Return the (X, Y) coordinate for the center point of the cell that contains the specified text.  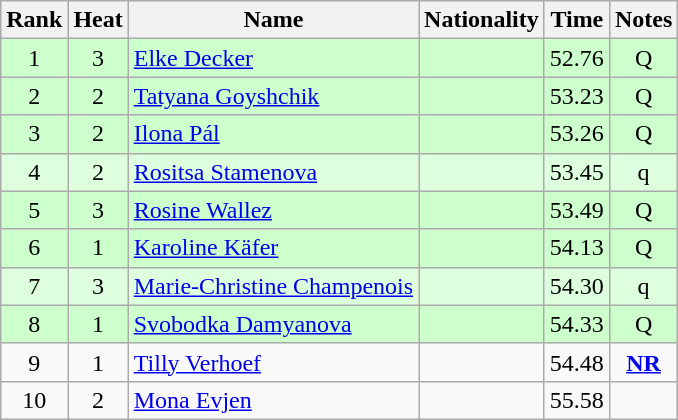
Rosine Wallez (273, 210)
7 (34, 286)
53.45 (576, 172)
Name (273, 20)
52.76 (576, 58)
5 (34, 210)
53.26 (576, 134)
NR (643, 362)
Ilona Pál (273, 134)
Notes (643, 20)
Rank (34, 20)
53.49 (576, 210)
Svobodka Damyanova (273, 324)
53.23 (576, 96)
54.30 (576, 286)
54.13 (576, 248)
Tilly Verhoef (273, 362)
Nationality (482, 20)
Time (576, 20)
10 (34, 400)
54.48 (576, 362)
4 (34, 172)
Heat (98, 20)
55.58 (576, 400)
Tatyana Goyshchik (273, 96)
8 (34, 324)
Mona Evjen (273, 400)
9 (34, 362)
Karoline Käfer (273, 248)
Marie-Christine Champenois (273, 286)
6 (34, 248)
Rositsa Stamenova (273, 172)
Elke Decker (273, 58)
54.33 (576, 324)
